Locate the cell with the specified text and output its (X, Y) center coordinate. 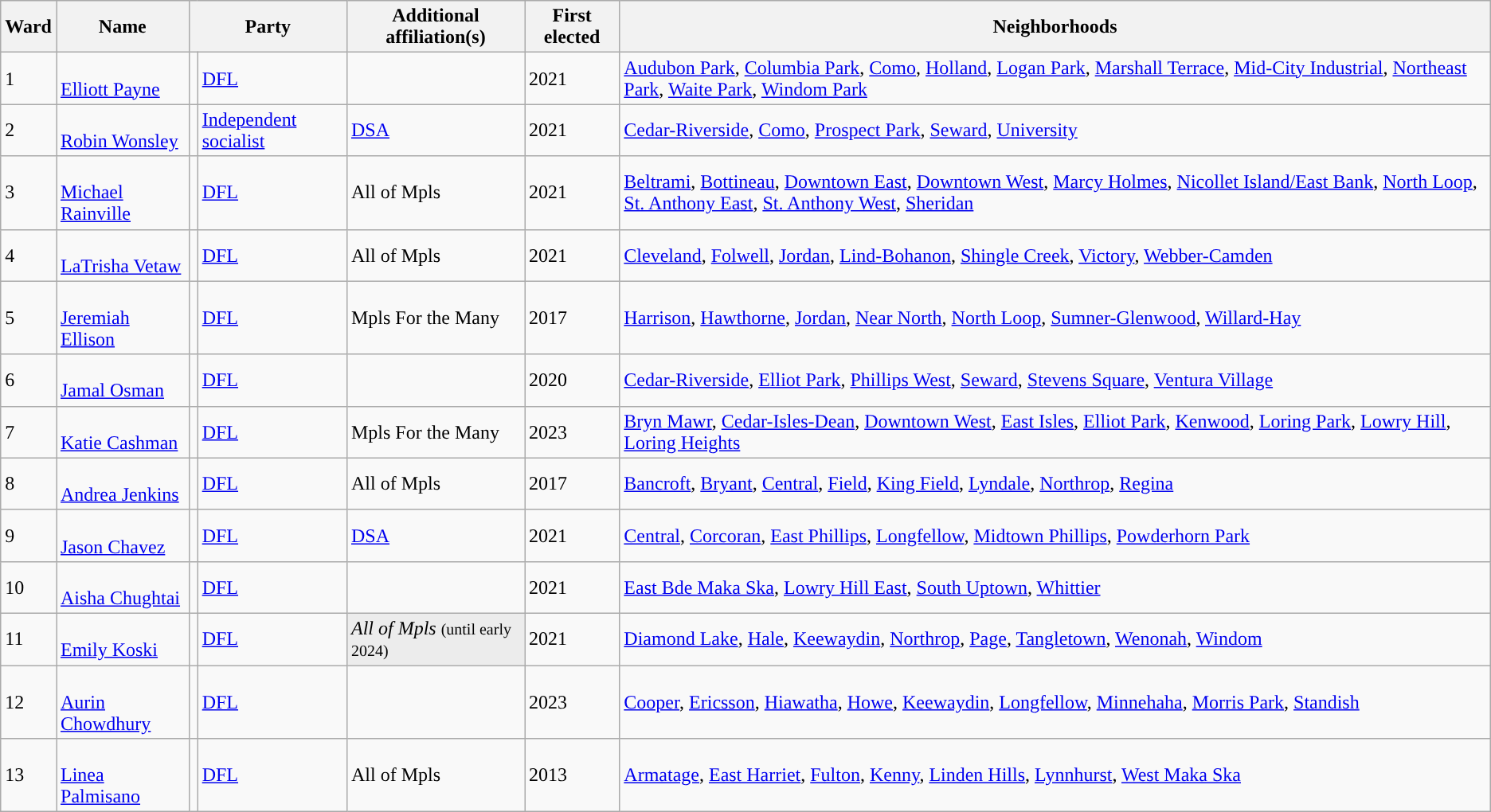
12 (29, 702)
Beltrami, Bottineau, Downtown East, Downtown West, Marcy Holmes, Nicollet Island/East Bank, North Loop, St. Anthony East, St. Anthony West, Sheridan (1055, 193)
Jamal Osman (123, 381)
Diamond Lake, Hale, Keewaydin, Northrop, Page, Tangletown, Wenonah, Windom (1055, 638)
Robin Wonsley (123, 131)
9 (29, 535)
2 (29, 131)
Linea Palmisano (123, 775)
10 (29, 588)
Name (123, 27)
2020 (572, 381)
Additional affiliation(s) (435, 27)
2013 (572, 775)
All of Mpls (until early 2024) (435, 638)
Independent socialist (272, 131)
Cleveland, Folwell, Jordan, Lind-Bohanon, Shingle Creek, Victory, Webber-Camden (1055, 255)
Central, Corcoran, East Phillips, Longfellow, Midtown Phillips, Powderhorn Park (1055, 535)
13 (29, 775)
Cedar-Riverside, Como, Prospect Park, Seward, University (1055, 131)
11 (29, 638)
1 (29, 78)
Bryn Mawr, Cedar-Isles-Dean, Downtown West, East Isles, Elliot Park, Kenwood, Loring Park, Lowry Hill, Loring Heights (1055, 431)
First elected (572, 27)
Harrison, Hawthorne, Jordan, Near North, North Loop, Sumner-Glenwood, Willard-Hay (1055, 318)
East Bde Maka Ska, Lowry Hill East, South Uptown, Whittier (1055, 588)
LaTrisha Vetaw (123, 255)
Party (268, 27)
Jason Chavez (123, 535)
Michael Rainville (123, 193)
Bancroft, Bryant, Central, Field, King Field, Lyndale, Northrop, Regina (1055, 484)
Katie Cashman (123, 431)
8 (29, 484)
7 (29, 431)
Audubon Park, Columbia Park, Como, Holland, Logan Park, Marshall Terrace, Mid-City Industrial, Northeast Park, Waite Park, Windom Park (1055, 78)
Cedar-Riverside, Elliot Park, Phillips West, Seward, Stevens Square, Ventura Village (1055, 381)
Jeremiah Ellison (123, 318)
5 (29, 318)
Andrea Jenkins (123, 484)
Aurin Chowdhury (123, 702)
4 (29, 255)
Armatage, East Harriet, Fulton, Kenny, Linden Hills, Lynnhurst, West Maka Ska (1055, 775)
6 (29, 381)
Ward (29, 27)
Emily Koski (123, 638)
3 (29, 193)
Cooper, Ericsson, Hiawatha, Howe, Keewaydin, Longfellow, Minnehaha, Morris Park, Standish (1055, 702)
Elliott Payne (123, 78)
Neighborhoods (1055, 27)
Aisha Chughtai (123, 588)
